Find where the given text appears and provide that cell's center as (x, y) coordinate. 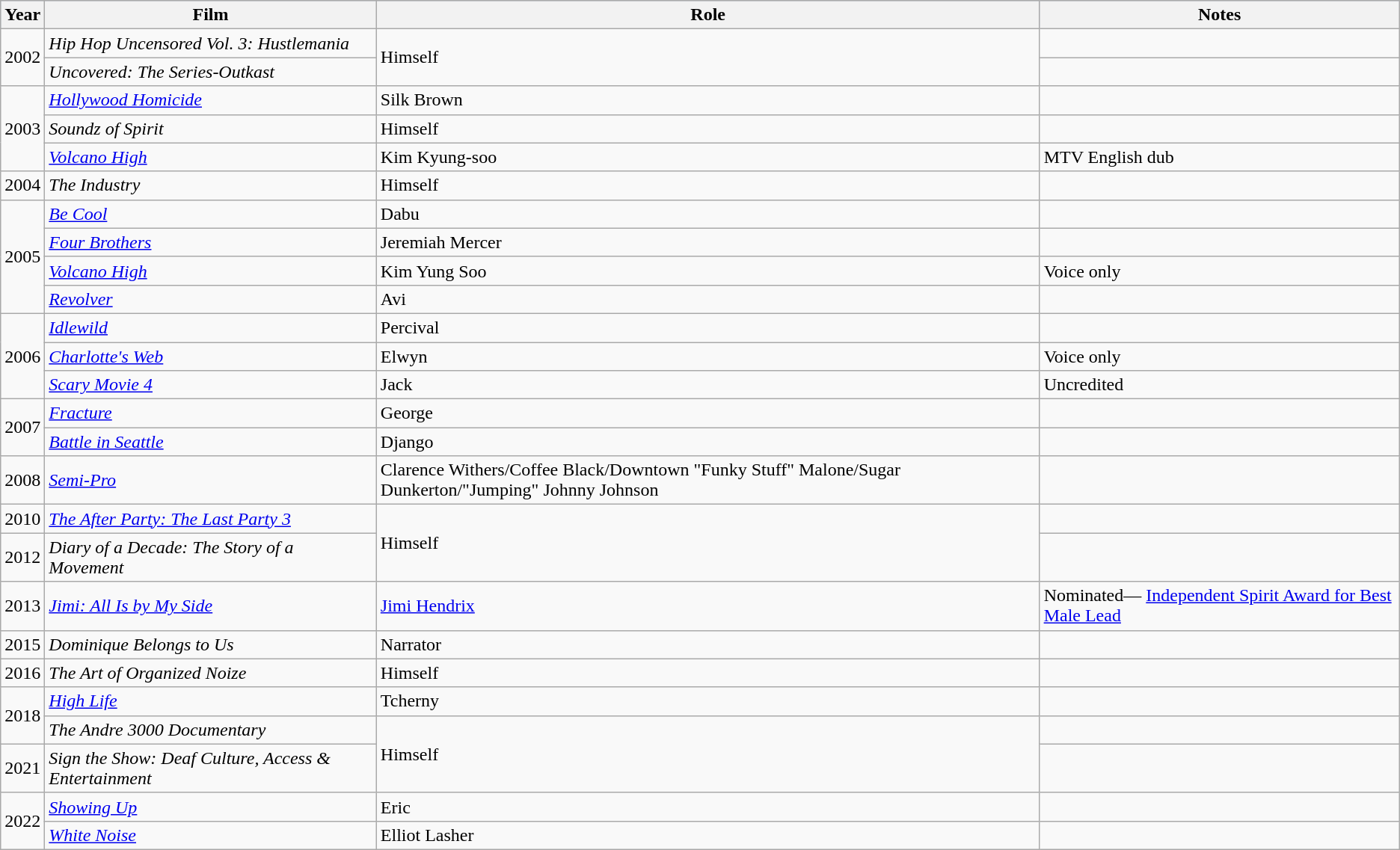
Soundz of Spirit (211, 129)
Jack (707, 385)
Avi (707, 299)
Tcherny (707, 701)
Battle in Seattle (211, 442)
Notes (1219, 15)
Revolver (211, 299)
2018 (22, 715)
Jimi Hendrix (707, 606)
MTV English dub (1219, 157)
Dominique Belongs to Us (211, 644)
2016 (22, 673)
2003 (22, 129)
Elliot Lasher (707, 835)
2005 (22, 256)
The Andre 3000 Documentary (211, 730)
2013 (22, 606)
2012 (22, 558)
Percival (707, 327)
Film (211, 15)
Silk Brown (707, 100)
Four Brothers (211, 242)
2022 (22, 821)
2006 (22, 356)
Year (22, 15)
Fracture (211, 413)
Sign the Show: Deaf Culture, Access & Entertainment (211, 769)
Hollywood Homicide (211, 100)
The After Party: The Last Party 3 (211, 519)
Hip Hop Uncensored Vol. 3: Hustlemania (211, 43)
Clarence Withers/Coffee Black/Downtown "Funky Stuff" Malone/Sugar Dunkerton/"Jumping" Johnny Johnson (707, 480)
Scary Movie 4 (211, 385)
2002 (22, 58)
Eric (707, 807)
The Industry (211, 185)
White Noise (211, 835)
2004 (22, 185)
Narrator (707, 644)
2007 (22, 428)
Elwyn (707, 357)
Uncredited (1219, 385)
Django (707, 442)
Uncovered: The Series-Outkast (211, 72)
2015 (22, 644)
Be Cool (211, 214)
Kim Yung Soo (707, 271)
Nominated— Independent Spirit Award for Best Male Lead (1219, 606)
Idlewild (211, 327)
Dabu (707, 214)
Charlotte's Web (211, 357)
Role (707, 15)
Jeremiah Mercer (707, 242)
High Life (211, 701)
Diary of a Decade: The Story of a Movement (211, 558)
Kim Kyung-soo (707, 157)
2008 (22, 480)
Semi-Pro (211, 480)
Jimi: All Is by My Side (211, 606)
2021 (22, 769)
The Art of Organized Noize (211, 673)
George (707, 413)
2010 (22, 519)
Showing Up (211, 807)
